For the text-containing cell, return its midpoint in (x, y) coordinate format. 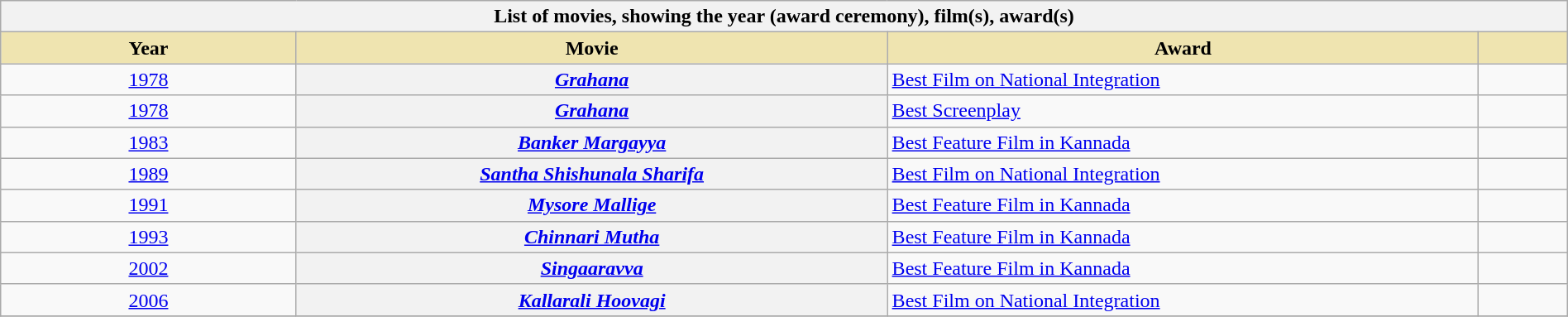
1989 (149, 174)
Award (1183, 48)
Year (149, 48)
Singaaravva (592, 268)
Chinnari Mutha (592, 237)
Movie (592, 48)
Kallarali Hoovagi (592, 300)
Mysore Mallige (592, 205)
Santha Shishunala Sharifa (592, 174)
2006 (149, 300)
1983 (149, 142)
1991 (149, 205)
1993 (149, 237)
List of movies, showing the year (award ceremony), film(s), award(s) (784, 17)
Best Screenplay (1183, 111)
2002 (149, 268)
Banker Margayya (592, 142)
